From the cell containing the given text, extract its center point as (x, y) coordinate. 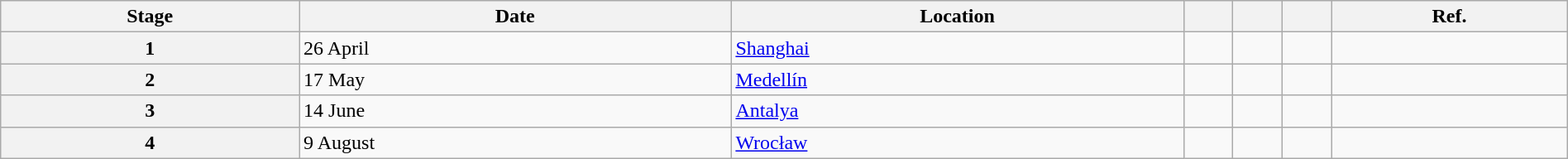
Location (958, 17)
2 (151, 79)
Stage (151, 17)
Medellín (958, 79)
Date (515, 17)
Shanghai (958, 48)
Antalya (958, 111)
4 (151, 142)
Wrocław (958, 142)
3 (151, 111)
17 May (515, 79)
14 June (515, 111)
Ref. (1449, 17)
26 April (515, 48)
1 (151, 48)
9 August (515, 142)
